Locate the cell with the specified text and output its [x, y] center coordinate. 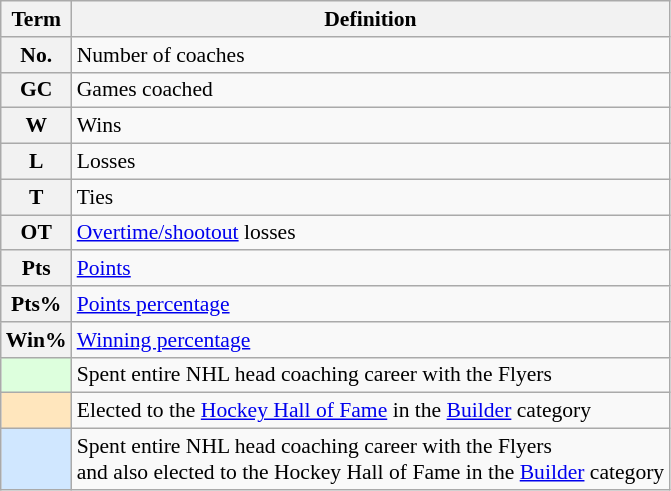
Points [371, 269]
Winning percentage [371, 340]
GC [36, 90]
Points percentage [371, 304]
Term [36, 19]
OT [36, 233]
L [36, 162]
Overtime/shootout losses [371, 233]
Losses [371, 162]
Number of coaches [371, 55]
Spent entire NHL head coaching career with the Flyers [371, 375]
W [36, 126]
Ties [371, 197]
Games coached [371, 90]
Pts [36, 269]
T [36, 197]
Elected to the Hockey Hall of Fame in the Builder category [371, 411]
Win% [36, 340]
Spent entire NHL head coaching career with the Flyersand also elected to the Hockey Hall of Fame in the Builder category [371, 460]
Pts% [36, 304]
Wins [371, 126]
Definition [371, 19]
No. [36, 55]
